Locate the cell with the specified text and output its (X, Y) center coordinate. 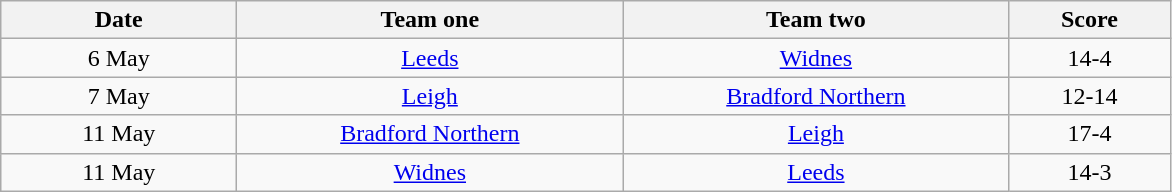
Team two (816, 20)
6 May (119, 58)
17-4 (1090, 134)
Score (1090, 20)
7 May (119, 96)
14-3 (1090, 172)
Date (119, 20)
14-4 (1090, 58)
12-14 (1090, 96)
Team one (430, 20)
